Return [X, Y] of the center of cell containing provided text 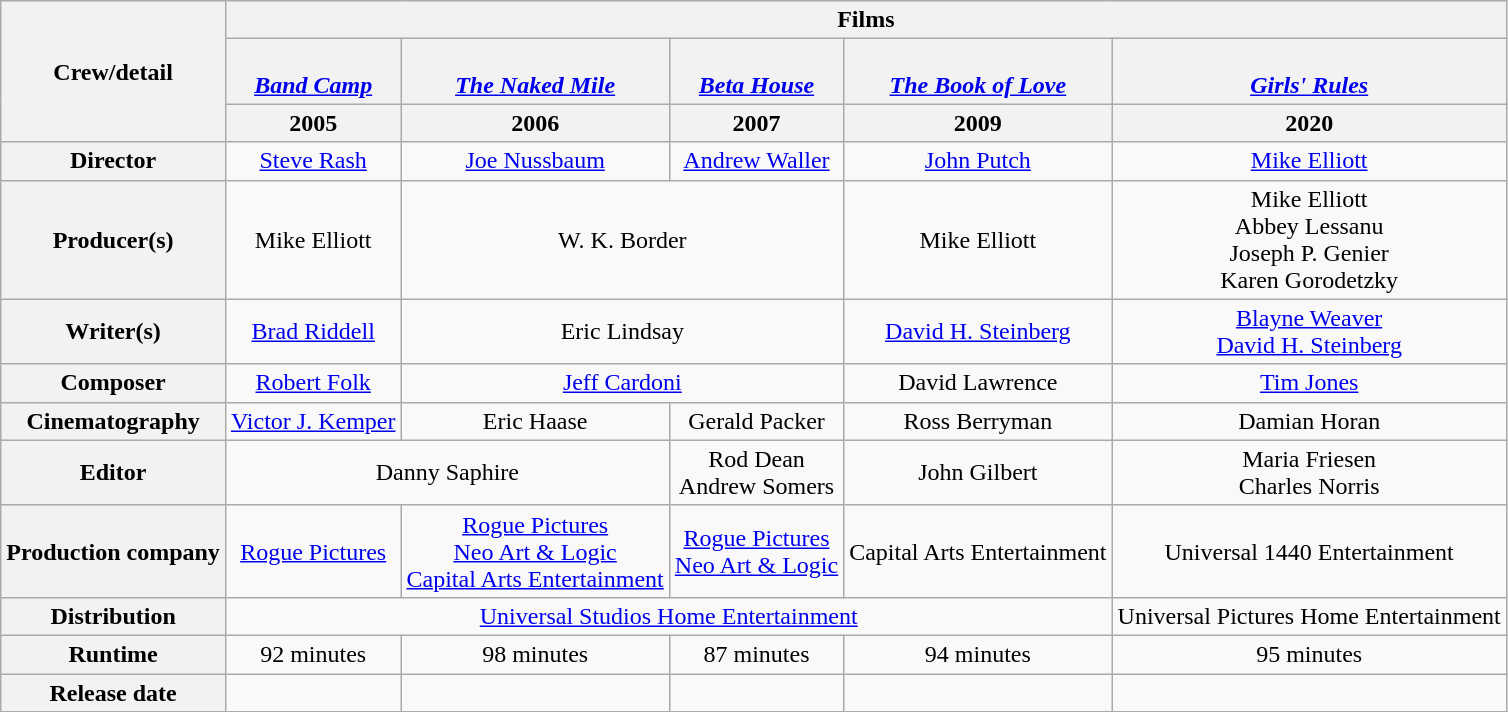
Films [866, 20]
Composer [114, 383]
Universal Studios Home Entertainment [668, 616]
94 minutes [978, 654]
Mike Elliott Abbey Lessanu Joseph P. Genier Karen Gorodetzky [1309, 240]
Girls' Rules [1309, 72]
Writer(s) [114, 332]
Editor [114, 472]
Brad Riddell [313, 332]
2007 [756, 123]
The Book of Love [978, 72]
The Naked Mile [535, 72]
Distribution [114, 616]
Beta House [756, 72]
2005 [313, 123]
Robert Folk [313, 383]
Maria Friesen Charles Norris [1309, 472]
Rod Dean Andrew Somers [756, 472]
92 minutes [313, 654]
Joe Nussbaum [535, 161]
Crew/detail [114, 72]
John Gilbert [978, 472]
Producer(s) [114, 240]
2020 [1309, 123]
2009 [978, 123]
Gerald Packer [756, 421]
W. K. Border [622, 240]
Cinematography [114, 421]
Damian Horan [1309, 421]
Rogue Pictures Neo Art & Logic [756, 551]
Release date [114, 693]
Andrew Waller [756, 161]
Director [114, 161]
Eric Lindsay [622, 332]
Blayne Weaver David H. Steinberg [1309, 332]
David Lawrence [978, 383]
Capital Arts Entertainment [978, 551]
2006 [535, 123]
98 minutes [535, 654]
David H. Steinberg [978, 332]
Tim Jones [1309, 383]
Victor J. Kemper [313, 421]
Band Camp [313, 72]
Rogue Pictures Neo Art & Logic Capital Arts Entertainment [535, 551]
87 minutes [756, 654]
Production company [114, 551]
Universal 1440 Entertainment [1309, 551]
Runtime [114, 654]
Rogue Pictures [313, 551]
Universal Pictures Home Entertainment [1309, 616]
Danny Saphire [447, 472]
John Putch [978, 161]
Jeff Cardoni [622, 383]
Eric Haase [535, 421]
Steve Rash [313, 161]
Ross Berryman [978, 421]
95 minutes [1309, 654]
